Scan for the cell matching the given text and deliver its [x, y] coordinate at center. 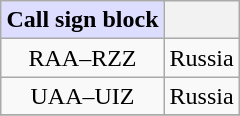
Call sign block [82, 20]
UAA–UIZ [82, 96]
RAA–RZZ [82, 58]
